Locate the cell with the specified text and output its (X, Y) center coordinate. 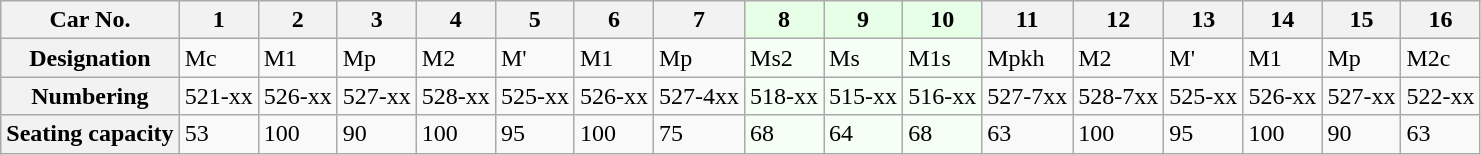
6 (614, 20)
Designation (90, 58)
Car No. (90, 20)
11 (1028, 20)
515-xx (864, 96)
7 (698, 20)
64 (864, 134)
4 (456, 20)
521-xx (218, 96)
15 (1362, 20)
10 (942, 20)
9 (864, 20)
2 (298, 20)
518-xx (784, 96)
75 (698, 134)
Seating capacity (90, 134)
Ms2 (784, 58)
14 (1282, 20)
522-xx (1440, 96)
516-xx (942, 96)
16 (1440, 20)
8 (784, 20)
527-7xx (1028, 96)
Ms (864, 58)
3 (376, 20)
528-7xx (1118, 96)
1 (218, 20)
Mpkh (1028, 58)
Mc (218, 58)
M1s (942, 58)
M2c (1440, 58)
527-4xx (698, 96)
12 (1118, 20)
Numbering (90, 96)
53 (218, 134)
13 (1204, 20)
5 (534, 20)
528-xx (456, 96)
